Locate the cell with the specified text and output its [X, Y] center coordinate. 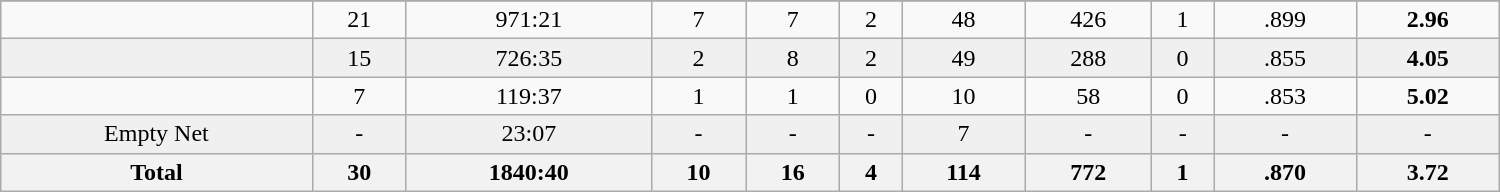
426 [1088, 20]
4.05 [1428, 58]
16 [793, 172]
1840:40 [528, 172]
49 [964, 58]
114 [964, 172]
.855 [1286, 58]
3.72 [1428, 172]
48 [964, 20]
2.96 [1428, 20]
23:07 [528, 134]
119:37 [528, 96]
4 [871, 172]
726:35 [528, 58]
Empty Net [156, 134]
58 [1088, 96]
.853 [1286, 96]
5.02 [1428, 96]
Total [156, 172]
772 [1088, 172]
.899 [1286, 20]
15 [359, 58]
.870 [1286, 172]
21 [359, 20]
971:21 [528, 20]
8 [793, 58]
30 [359, 172]
288 [1088, 58]
